Extract the [X, Y] coordinate from the center of the cell holding the provided text.  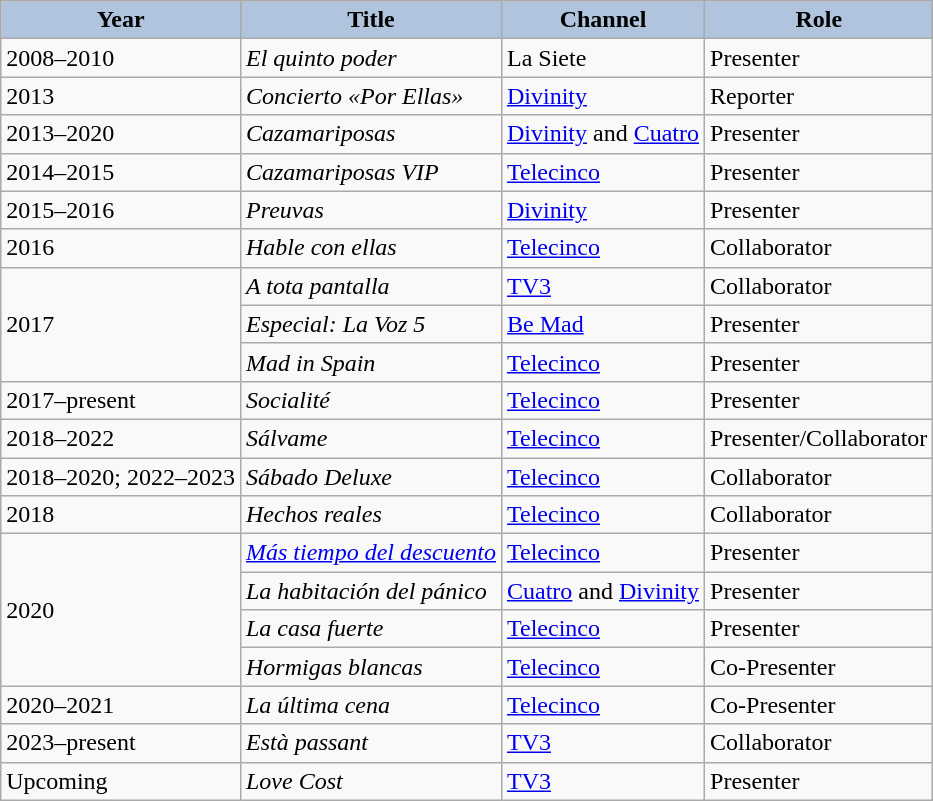
2014–2015 [121, 172]
Be Mad [602, 324]
Concierto «Por Ellas» [370, 96]
Cazamariposas VIP [370, 172]
Year [121, 20]
Presenter/Collaborator [819, 438]
Sálvame [370, 438]
2023–present [121, 743]
Más tiempo del descuento [370, 553]
Cazamariposas [370, 134]
2018–2022 [121, 438]
A tota pantalla [370, 286]
El quinto poder [370, 58]
Especial: La Voz 5 [370, 324]
Upcoming [121, 781]
2018 [121, 515]
2016 [121, 248]
Socialité [370, 400]
2020–2021 [121, 705]
2013 [121, 96]
2018–2020; 2022–2023 [121, 477]
La casa fuerte [370, 629]
La última cena [370, 705]
Hechos reales [370, 515]
2013–2020 [121, 134]
Title [370, 20]
Channel [602, 20]
Love Cost [370, 781]
Hable con ellas [370, 248]
Reporter [819, 96]
Mad in Spain [370, 362]
La Siete [602, 58]
Està passant [370, 743]
Role [819, 20]
2017–present [121, 400]
Hormigas blancas [370, 667]
Sábado Deluxe [370, 477]
2015–2016 [121, 210]
2008–2010 [121, 58]
Preuvas [370, 210]
Cuatro and Divinity [602, 591]
2017 [121, 324]
2020 [121, 610]
La habitación del pánico [370, 591]
Divinity and Cuatro [602, 134]
